Identify which cell holds the provided text, then report its (x, y) central coordinate. 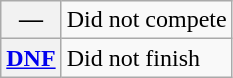
— (31, 20)
Did not compete (146, 20)
DNF (31, 58)
Did not finish (146, 58)
